Identify which cell holds the provided text, then report its [x, y] central coordinate. 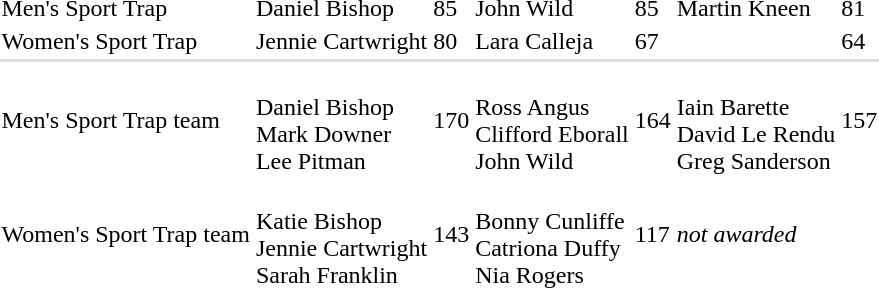
Men's Sport Trap team [126, 120]
80 [452, 41]
157 [860, 120]
Lara Calleja [552, 41]
Daniel Bishop Mark Downer Lee Pitman [341, 120]
170 [452, 120]
Ross Angus Clifford Eborall John Wild [552, 120]
164 [652, 120]
67 [652, 41]
Women's Sport Trap [126, 41]
Iain Barette David Le Rendu Greg Sanderson [756, 120]
64 [860, 41]
Jennie Cartwright [341, 41]
